Locate the cell with the specified text and output its [x, y] center coordinate. 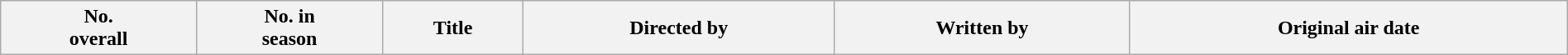
Directed by [678, 28]
No.overall [99, 28]
No. inseason [289, 28]
Original air date [1348, 28]
Title [453, 28]
Written by [982, 28]
